Scan for the cell matching the given text and deliver its [x, y] coordinate at center. 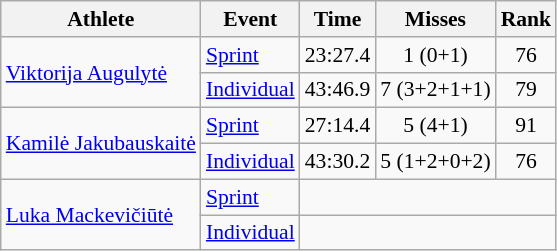
7 (3+2+1+1) [435, 90]
Kamilė Jakubauskaitė [101, 144]
Luka Mackevičiūtė [101, 214]
Time [338, 19]
43:46.9 [338, 90]
23:27.4 [338, 55]
Viktorija Augulytė [101, 72]
5 (1+2+0+2) [435, 162]
91 [526, 126]
1 (0+1) [435, 55]
27:14.4 [338, 126]
79 [526, 90]
5 (4+1) [435, 126]
Misses [435, 19]
Event [250, 19]
43:30.2 [338, 162]
Rank [526, 19]
Athlete [101, 19]
